Return the [x, y] coordinate for the center point of the cell that contains the specified text.  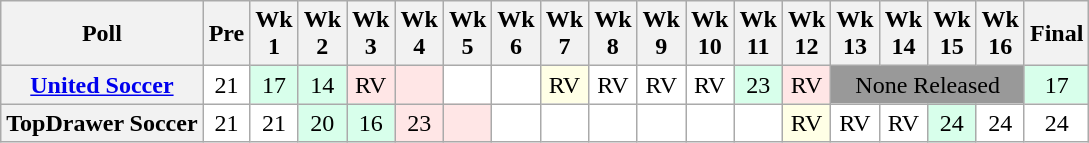
TopDrawer Soccer [102, 123]
Wk15 [952, 34]
Wk7 [564, 34]
Wk4 [419, 34]
Final [1056, 34]
Wk16 [1000, 34]
None Released [928, 85]
20 [322, 123]
Wk1 [274, 34]
Wk9 [661, 34]
14 [322, 85]
Wk8 [613, 34]
Wk10 [710, 34]
Wk2 [322, 34]
Wk13 [855, 34]
Wk6 [516, 34]
16 [371, 123]
Wk11 [758, 34]
Wk14 [903, 34]
Wk3 [371, 34]
Wk5 [467, 34]
Pre [226, 34]
Wk12 [806, 34]
United Soccer [102, 85]
Poll [102, 34]
